Return the (X, Y) coordinate for the center point of the cell that contains the specified text.  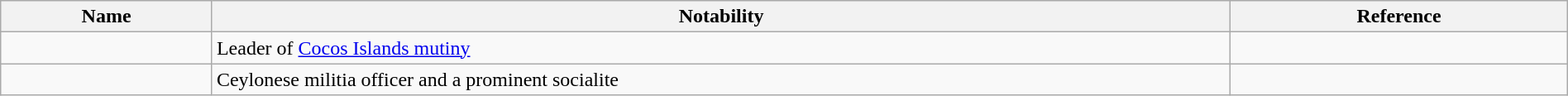
Notability (721, 17)
Ceylonese militia officer and a prominent socialite (721, 79)
Leader of Cocos Islands mutiny (721, 48)
Reference (1399, 17)
Name (107, 17)
